Return [x, y] of the center of cell containing provided text 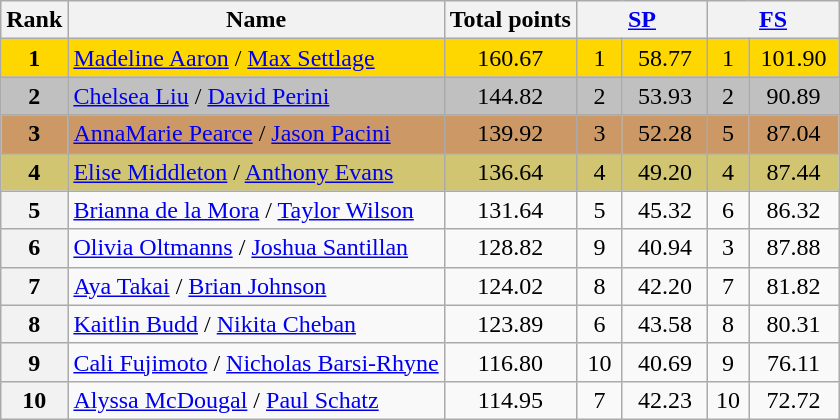
101.90 [793, 58]
40.94 [664, 248]
160.67 [510, 58]
43.58 [664, 324]
Name [256, 20]
81.82 [793, 286]
87.44 [793, 172]
144.82 [510, 96]
FS [774, 20]
58.77 [664, 58]
131.64 [510, 210]
139.92 [510, 134]
123.89 [510, 324]
40.69 [664, 362]
116.80 [510, 362]
SP [642, 20]
Cali Fujimoto / Nicholas Barsi-Rhyne [256, 362]
87.88 [793, 248]
Brianna de la Mora / Taylor Wilson [256, 210]
87.04 [793, 134]
72.72 [793, 400]
114.95 [510, 400]
128.82 [510, 248]
AnnaMarie Pearce / Jason Pacini [256, 134]
45.32 [664, 210]
42.23 [664, 400]
Chelsea Liu / David Perini [256, 96]
Elise Middleton / Anthony Evans [256, 172]
49.20 [664, 172]
80.31 [793, 324]
86.32 [793, 210]
Alyssa McDougal / Paul Schatz [256, 400]
124.02 [510, 286]
90.89 [793, 96]
136.64 [510, 172]
Olivia Oltmanns / Joshua Santillan [256, 248]
Rank [34, 20]
42.20 [664, 286]
76.11 [793, 362]
Madeline Aaron / Max Settlage [256, 58]
Total points [510, 20]
53.93 [664, 96]
Aya Takai / Brian Johnson [256, 286]
52.28 [664, 134]
Kaitlin Budd / Nikita Cheban [256, 324]
